Search for the cell housing the specified text and yield its (X, Y) center coordinate. 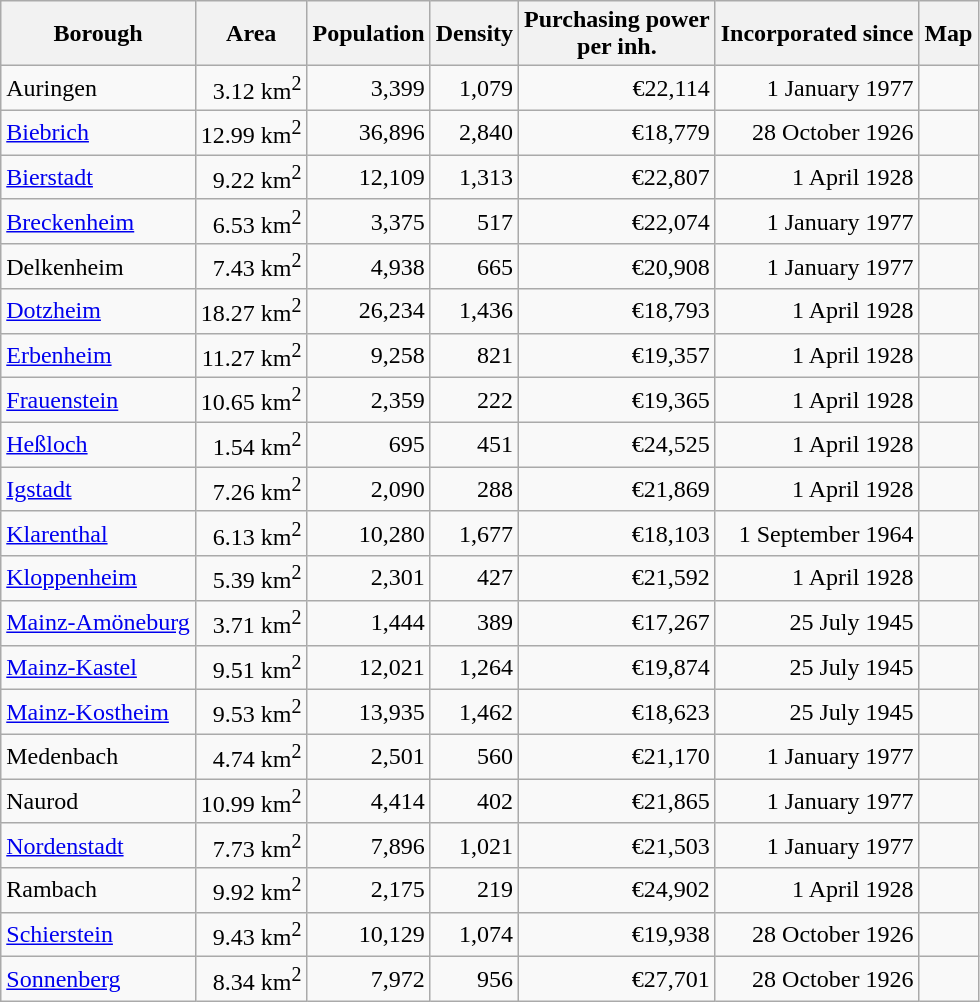
1,264 (474, 668)
288 (474, 490)
695 (368, 444)
26,234 (368, 312)
7.26 km2 (251, 490)
9.51 km2 (251, 668)
6.53 km2 (251, 222)
7.73 km2 (251, 846)
Bierstadt (98, 178)
1,677 (474, 534)
36,896 (368, 132)
9.53 km2 (251, 712)
Mainz-Amöneburg (98, 622)
9.92 km2 (251, 890)
Purchasing power per inh. (618, 34)
427 (474, 578)
3.71 km2 (251, 622)
€24,902 (618, 890)
Heßloch (98, 444)
1,021 (474, 846)
2,501 (368, 756)
Density (474, 34)
7,972 (368, 980)
€19,938 (618, 934)
Igstadt (98, 490)
222 (474, 400)
956 (474, 980)
2,090 (368, 490)
12.99 km2 (251, 132)
Borough (98, 34)
2,359 (368, 400)
12,021 (368, 668)
451 (474, 444)
Klarenthal (98, 534)
4.74 km2 (251, 756)
€18,779 (618, 132)
219 (474, 890)
1,462 (474, 712)
1,436 (474, 312)
Mainz-Kostheim (98, 712)
Medenbach (98, 756)
€21,865 (618, 802)
1,074 (474, 934)
13,935 (368, 712)
Biebrich (98, 132)
3,399 (368, 88)
€19,874 (618, 668)
€21,869 (618, 490)
€20,908 (618, 266)
6.13 km2 (251, 534)
402 (474, 802)
Nordenstadt (98, 846)
€18,793 (618, 312)
10,129 (368, 934)
€21,503 (618, 846)
9.43 km2 (251, 934)
Auringen (98, 88)
€21,592 (618, 578)
12,109 (368, 178)
Erbenheim (98, 356)
Dotzheim (98, 312)
3.12 km2 (251, 88)
Delkenheim (98, 266)
821 (474, 356)
3,375 (368, 222)
Map (948, 34)
Naurod (98, 802)
€19,357 (618, 356)
Incorporated since (817, 34)
4,938 (368, 266)
€22,807 (618, 178)
1 September 1964 (817, 534)
€22,114 (618, 88)
Schierstein (98, 934)
Frauenstein (98, 400)
€17,267 (618, 622)
560 (474, 756)
€21,170 (618, 756)
Population (368, 34)
€18,103 (618, 534)
389 (474, 622)
2,840 (474, 132)
10.65 km2 (251, 400)
Rambach (98, 890)
4,414 (368, 802)
7,896 (368, 846)
Breckenheim (98, 222)
517 (474, 222)
€19,365 (618, 400)
Area (251, 34)
Sonnenberg (98, 980)
€18,623 (618, 712)
2,175 (368, 890)
7.43 km2 (251, 266)
Mainz-Kastel (98, 668)
10.99 km2 (251, 802)
€27,701 (618, 980)
1.54 km2 (251, 444)
€24,525 (618, 444)
11.27 km2 (251, 356)
1,444 (368, 622)
1,313 (474, 178)
Kloppenheim (98, 578)
10,280 (368, 534)
2,301 (368, 578)
5.39 km2 (251, 578)
€22,074 (618, 222)
18.27 km2 (251, 312)
8.34 km2 (251, 980)
9,258 (368, 356)
1,079 (474, 88)
665 (474, 266)
9.22 km2 (251, 178)
